For the text-containing cell, return its midpoint in (x, y) coordinate format. 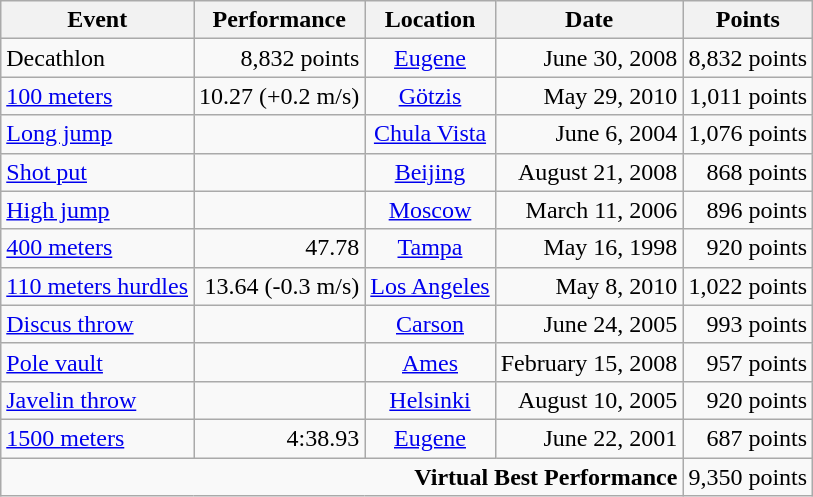
Location (430, 20)
957 points (748, 362)
1,011 points (748, 96)
1,022 points (748, 286)
Long jump (98, 134)
Beijing (430, 172)
Performance (280, 20)
June 6, 2004 (589, 134)
Helsinki (430, 400)
Date (589, 20)
Ames (430, 362)
Moscow (430, 210)
Götzis (430, 96)
May 8, 2010 (589, 286)
High jump (98, 210)
Tampa (430, 248)
1,076 points (748, 134)
13.64 (-0.3 m/s) (280, 286)
100 meters (98, 96)
1500 meters (98, 438)
June 30, 2008 (589, 58)
Points (748, 20)
May 29, 2010 (589, 96)
Event (98, 20)
Decathlon (98, 58)
Los Angeles (430, 286)
Shot put (98, 172)
June 22, 2001 (589, 438)
Virtual Best Performance (342, 477)
March 11, 2006 (589, 210)
400 meters (98, 248)
June 24, 2005 (589, 324)
Pole vault (98, 362)
9,350 points (748, 477)
Carson (430, 324)
Javelin throw (98, 400)
868 points (748, 172)
687 points (748, 438)
August 10, 2005 (589, 400)
February 15, 2008 (589, 362)
47.78 (280, 248)
4:38.93 (280, 438)
August 21, 2008 (589, 172)
993 points (748, 324)
110 meters hurdles (98, 286)
10.27 (+0.2 m/s) (280, 96)
Discus throw (98, 324)
896 points (748, 210)
Chula Vista (430, 134)
May 16, 1998 (589, 248)
